Output the (x, y) coordinate of the center of the cell containing the given text.  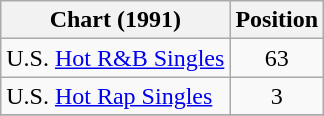
3 (277, 96)
U.S. Hot Rap Singles (116, 96)
63 (277, 58)
U.S. Hot R&B Singles (116, 58)
Chart (1991) (116, 20)
Position (277, 20)
